Pinpoint the cell where the given text exists, returning its [X, Y] midpoint coordinate. 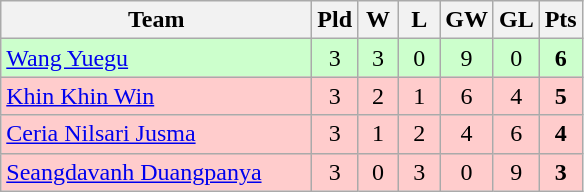
W [378, 20]
Wang Yuegu [156, 58]
Khin Khin Win [156, 96]
Pts [560, 20]
L [420, 20]
GW [467, 20]
Seangdavanh Duangpanya [156, 172]
Pld [335, 20]
Team [156, 20]
GL [516, 20]
5 [560, 96]
Ceria Nilsari Jusma [156, 134]
